Return [x, y] of the center of cell containing provided text 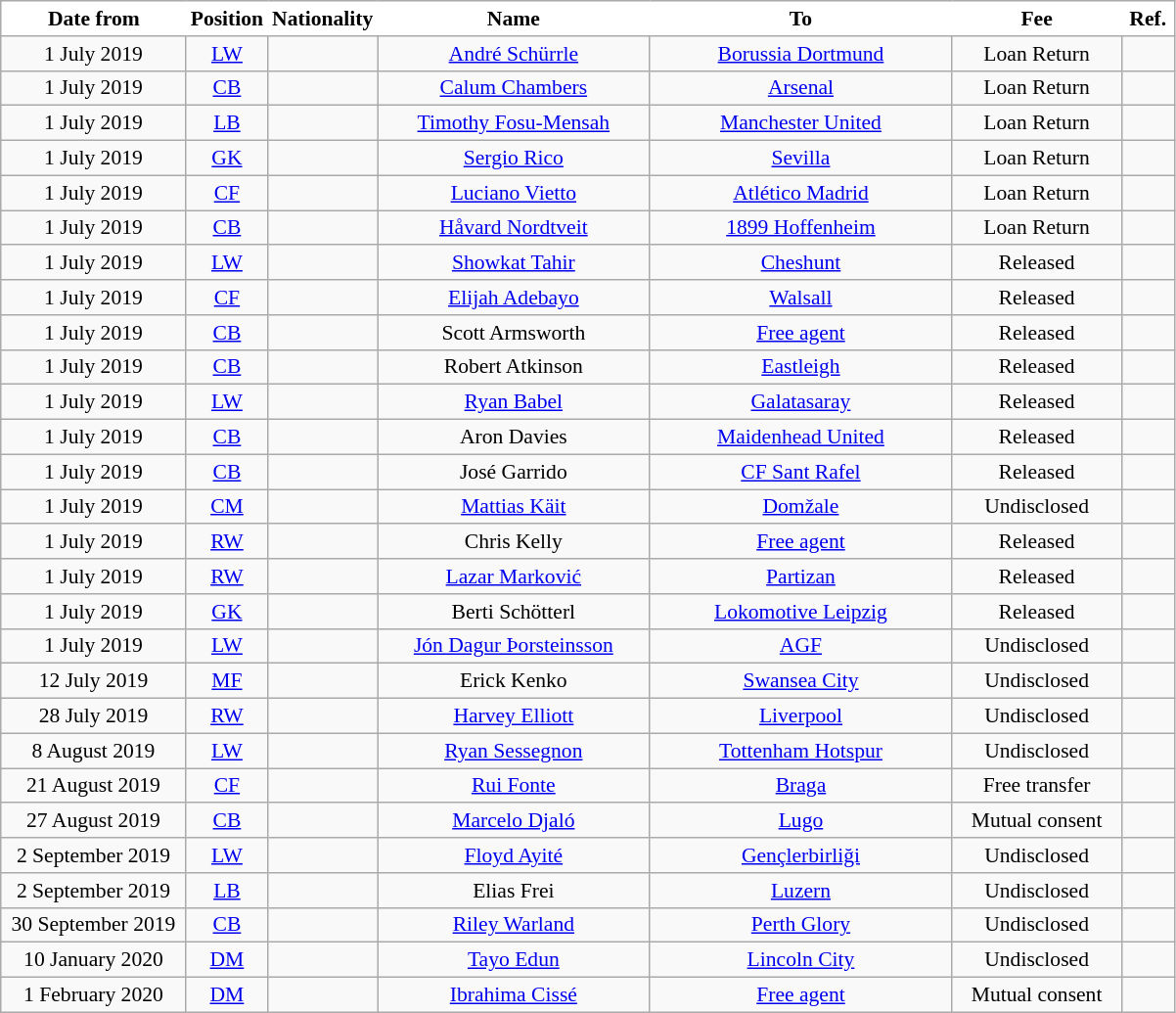
Tottenham Hotspur [800, 751]
Robert Atkinson [515, 367]
Ibrahima Cissé [515, 995]
Lazar Marković [515, 576]
Ref. [1148, 19]
To [800, 19]
MF [227, 681]
CM [227, 507]
Name [515, 19]
Berti Schötterl [515, 612]
Marcelo Djaló [515, 821]
10 January 2020 [94, 960]
27 August 2019 [94, 821]
Cheshunt [800, 263]
Rui Fonte [515, 786]
Borussia Dortmund [800, 54]
Walsall [800, 298]
Date from [94, 19]
Swansea City [800, 681]
Arsenal [800, 88]
Riley Warland [515, 925]
28 July 2019 [94, 716]
8 August 2019 [94, 751]
Luzern [800, 891]
Floyd Ayité [515, 855]
12 July 2019 [94, 681]
Aron Davies [515, 437]
Tayo Edun [515, 960]
1899 Hoffenheim [800, 228]
Erick Kenko [515, 681]
Scott Armsworth [515, 333]
Håvard Nordtveit [515, 228]
Partizan [800, 576]
André Schürrle [515, 54]
Harvey Elliott [515, 716]
Position [227, 19]
Gençlerbirliği [800, 855]
Ryan Babel [515, 402]
Jón Dagur Þorsteinsson [515, 646]
AGF [800, 646]
Domžale [800, 507]
Ryan Sessegnon [515, 751]
Lugo [800, 821]
Sevilla [800, 159]
Eastleigh [800, 367]
30 September 2019 [94, 925]
Luciano Vietto [515, 193]
Perth Glory [800, 925]
1 February 2020 [94, 995]
Showkat Tahir [515, 263]
Liverpool [800, 716]
Mattias Käit [515, 507]
Maidenhead United [800, 437]
Atlético Madrid [800, 193]
Calum Chambers [515, 88]
Lokomotive Leipzig [800, 612]
Chris Kelly [515, 542]
José Garrido [515, 472]
Fee [1037, 19]
21 August 2019 [94, 786]
Sergio Rico [515, 159]
Manchester United [800, 123]
Galatasaray [800, 402]
Timothy Fosu-Mensah [515, 123]
Lincoln City [800, 960]
Free transfer [1037, 786]
Braga [800, 786]
Nationality [323, 19]
Elijah Adebayo [515, 298]
CF Sant Rafel [800, 472]
Elias Frei [515, 891]
